Locate the cell with the specified text and output its [x, y] center coordinate. 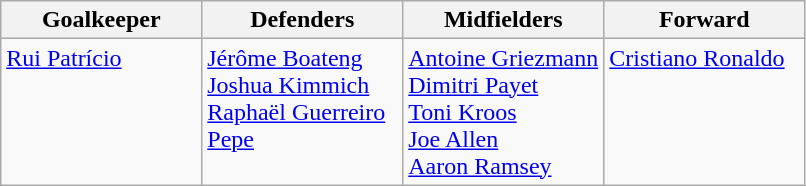
Forward [704, 20]
Jérôme Boateng Joshua Kimmich Raphaël Guerreiro Pepe [302, 112]
Midfielders [504, 20]
Cristiano Ronaldo [704, 112]
Goalkeeper [102, 20]
Defenders [302, 20]
Antoine Griezmann Dimitri Payet Toni Kroos Joe Allen Aaron Ramsey [504, 112]
Rui Patrício [102, 112]
